Capture the cell that displays the provided text and extract its [X, Y] central coordinate. 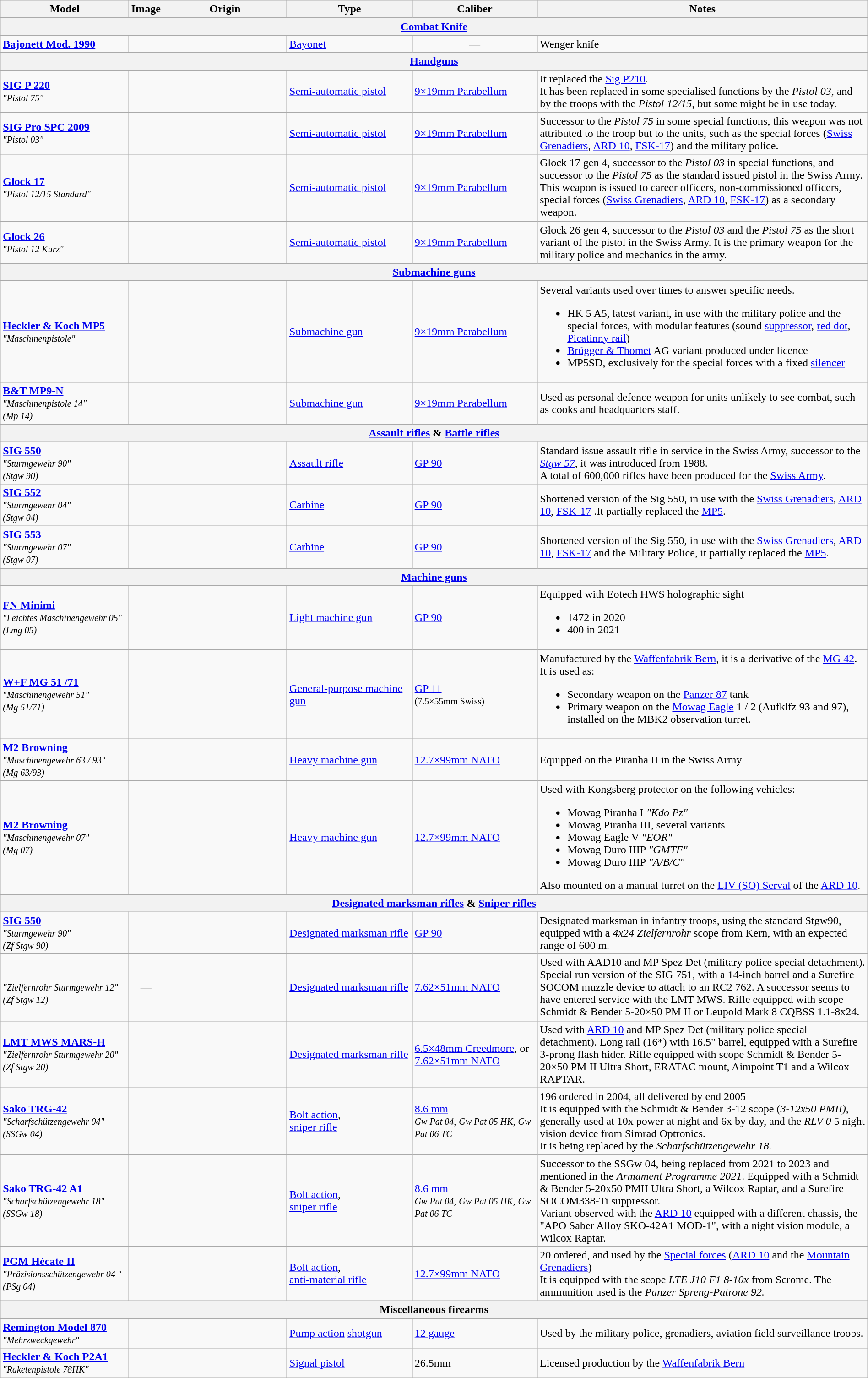
Light machine gun [350, 618]
Sako TRG-42"Scharfschützengewehr 04" (SSGw 04) [65, 1121]
Model [65, 9]
Type [350, 9]
SIG P 220"Pistol 75" [65, 91]
Licensed production by the Waffenfabrik Bern [703, 1363]
Shortened version of the Sig 550, in use with the Swiss Grenadiers, ARD 10, FSK-17 .It partially replaced the MP5. [703, 505]
LMT MWS MARS-H"Zielfernrohr Sturmgewehr 20" (Zf Stgw 20) [65, 1054]
Remington Model 870"Mehrzweckgewehr" [65, 1333]
M2 Browning"Maschinengewehr 07"(Mg 07) [65, 838]
FN Minimi"Leichtes Maschinengewehr 05" (Lmg 05) [65, 618]
Notes [703, 9]
PGM Hécate II"Präzisionsschützengewehr 04 " (PSg 04) [65, 1273]
Origin [225, 9]
Sako TRG-42 A1"Scharfschützengewehr 18" (SSGw 18) [65, 1200]
B&T MP9-N"Maschinenpistole 14"(Mp 14) [65, 403]
Bolt action,anti-material rifle [350, 1273]
M2 Browning"Maschinengewehr 63 / 93"(Mg 63/93) [65, 760]
Equipped on the Piranha II in the Swiss Army [703, 760]
"Zielfernrohr Sturmgewehr 12" (Zf Stgw 12) [65, 987]
7.62×51mm NATO [474, 987]
SIG 553"Sturmgewehr 07"(Stgw 07) [65, 547]
Glock 26"Pistol 12 Kurz" [65, 242]
W+F MG 51 /71"Maschinengewehr 51" (Mg 51/71) [65, 694]
Bajonett Mod. 1990 [65, 44]
Used by the military police, grenadiers, aviation field surveillance troops. [703, 1333]
Heckler & Koch P2A1"Raketenpistole 78HK" [65, 1363]
Caliber [474, 9]
26.5mm [474, 1363]
Signal pistol [350, 1363]
Equipped with Eotech HWS holographic sight1472 in 2020400 in 2021 [703, 618]
Miscellaneous firearms [434, 1309]
Image [146, 9]
Designated marksman rifles & Sniper rifles [434, 903]
Submachine guns [434, 272]
Machine guns [434, 577]
SIG 550"Sturmgewehr 90" (Zf Stgw 90) [65, 933]
Combat Knife [434, 27]
SIG 550"Sturmgewehr 90" (Stgw 90) [65, 463]
Assault rifle [350, 463]
Used as personal defence weapon for units unlikely to see combat, such as cooks and headquarters staff. [703, 403]
General-purpose machine gun [350, 694]
Heckler & Koch MP5"Maschinenpistole" [65, 332]
Glock 17"Pistol 12/15 Standard" [65, 188]
Bayonet [350, 44]
GP 11(7.5×55mm Swiss) [474, 694]
6.5×48mm Creedmore, or7.62×51mm NATO [474, 1054]
Pump action shotgun [350, 1333]
Shortened version of the Sig 550, in use with the Swiss Grenadiers, ARD 10, FSK-17 and the Military Police, it partially replaced the MP5. [703, 547]
SIG 552"Sturmgewehr 04"(Stgw 04) [65, 505]
12 gauge [474, 1333]
Handguns [434, 61]
Wenger knife [703, 44]
SIG Pro SPC 2009"Pistol 03" [65, 133]
Assault rifles & Battle rifles [434, 433]
